Provide the [X, Y] coordinate of the cell's center where the given text is located.  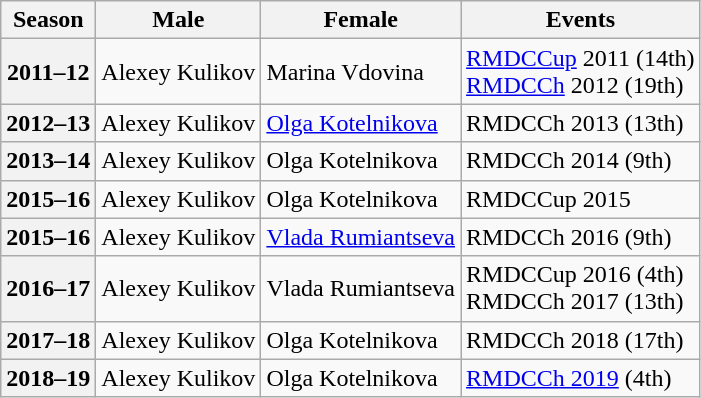
RMDCCh 2018 (17th) [581, 340]
2016–17 [48, 288]
Female [361, 20]
RMDCCh 2016 (9th) [581, 237]
Marina Vdovina [361, 72]
Male [178, 20]
2018–19 [48, 378]
2017–18 [48, 340]
2012–13 [48, 123]
RMDCCup 2015 [581, 199]
2011–12 [48, 72]
RMDCCh 2019 (4th) [581, 378]
Events [581, 20]
2013–14 [48, 161]
RMDCCup 2011 (14th)RMDCCh 2012 (19th) [581, 72]
RMDCCh 2014 (9th) [581, 161]
RMDCCh 2013 (13th) [581, 123]
RMDCCup 2016 (4th)RMDCCh 2017 (13th) [581, 288]
Season [48, 20]
